Scan for the cell matching the given text and deliver its [X, Y] coordinate at center. 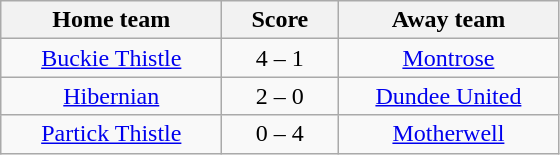
Partick Thistle [112, 134]
Motherwell [448, 134]
Dundee United [448, 96]
0 – 4 [280, 134]
4 – 1 [280, 58]
Score [280, 20]
Home team [112, 20]
Buckie Thistle [112, 58]
2 – 0 [280, 96]
Montrose [448, 58]
Hibernian [112, 96]
Away team [448, 20]
